Extract the [X, Y] coordinate from the center of the cell holding the provided text.  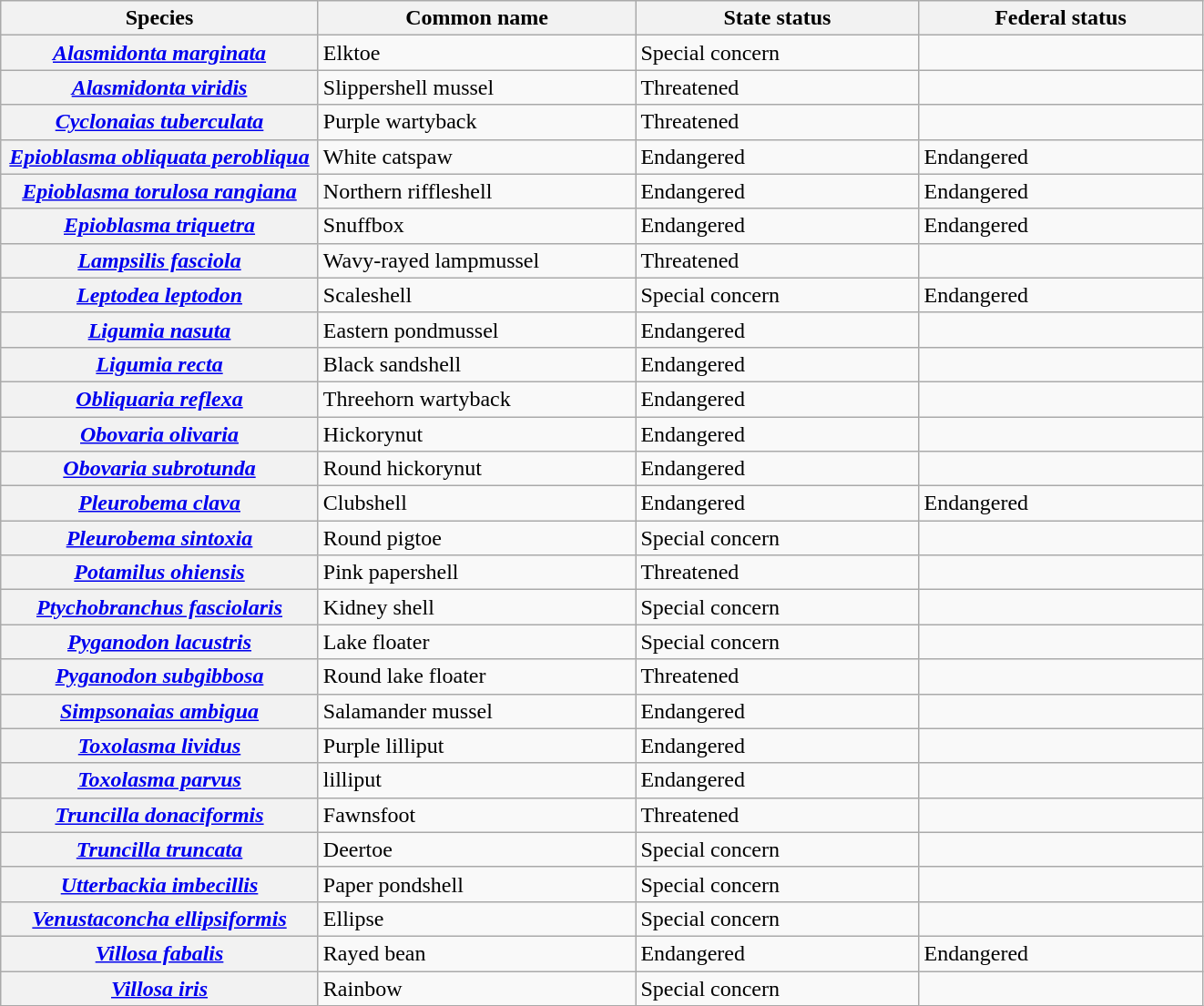
Round lake floater [477, 676]
Snuffbox [477, 226]
Round hickorynut [477, 469]
Utterbackia imbecillis [160, 884]
Alasmidonta marginata [160, 53]
Truncilla truncata [160, 849]
Hickorynut [477, 434]
White catspaw [477, 157]
Simpsonaias ambigua [160, 711]
Pleurobema sintoxia [160, 538]
Epioblasma torulosa rangiana [160, 191]
Leptodea leptodon [160, 295]
Venustaconcha ellipsiformis [160, 919]
Potamilus ohiensis [160, 573]
Toxolasma parvus [160, 780]
Ellipse [477, 919]
Alasmidonta viridis [160, 87]
Slippershell mussel [477, 87]
Pleurobema clava [160, 503]
Paper pondshell [477, 884]
Villosa fabalis [160, 953]
Obovaria olivaria [160, 434]
Lake floater [477, 642]
lilliput [477, 780]
Ptychobranchus fasciolaris [160, 607]
Pink papershell [477, 573]
State status [778, 18]
Pyganodon subgibbosa [160, 676]
Cyclonaias tuberculata [160, 122]
Black sandshell [477, 364]
Deertoe [477, 849]
Threehorn wartyback [477, 399]
Common name [477, 18]
Epioblasma obliquata perobliqua [160, 157]
Pyganodon lacustris [160, 642]
Clubshell [477, 503]
Obovaria subrotunda [160, 469]
Eastern pondmussel [477, 330]
Purple lilliput [477, 746]
Species [160, 18]
Villosa iris [160, 988]
Northern riffleshell [477, 191]
Fawnsfoot [477, 815]
Wavy-rayed lampmussel [477, 260]
Ligumia nasuta [160, 330]
Lampsilis fasciola [160, 260]
Epioblasma triquetra [160, 226]
Toxolasma lividus [160, 746]
Truncilla donaciformis [160, 815]
Elktoe [477, 53]
Obliquaria reflexa [160, 399]
Kidney shell [477, 607]
Rainbow [477, 988]
Rayed bean [477, 953]
Salamander mussel [477, 711]
Scaleshell [477, 295]
Purple wartyback [477, 122]
Ligumia recta [160, 364]
Federal status [1060, 18]
Round pigtoe [477, 538]
